Identify which cell holds the provided text, then report its [X, Y] central coordinate. 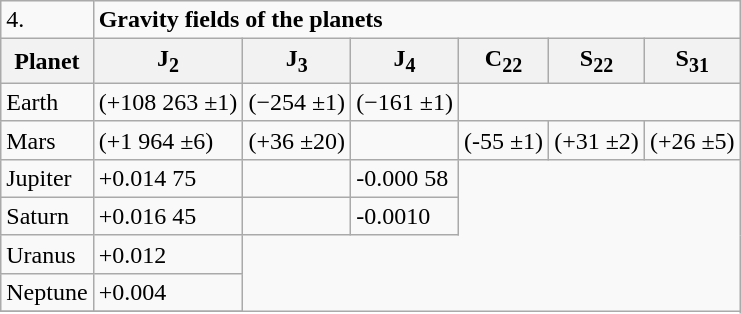
+0.012 [168, 254]
-0.000 58 [405, 178]
Uranus [47, 254]
Saturn [47, 216]
Gravity fields of the planets [416, 20]
J4 [405, 61]
Earth [47, 102]
+0.016 45 [168, 216]
-0.0010 [405, 216]
(+26 ±5) [692, 140]
4. [47, 20]
Jupiter [47, 178]
(−161 ±1) [405, 102]
+0.004 [168, 292]
S22 [597, 61]
(+108 263 ±1) [168, 102]
J3 [297, 61]
+0.014 75 [168, 178]
Neptune [47, 292]
(−254 ±1) [297, 102]
S31 [692, 61]
(+1 964 ±6) [168, 140]
J2 [168, 61]
(-55 ±1) [503, 140]
Planet [47, 61]
(+36 ±20) [297, 140]
(+31 ±2) [597, 140]
C22 [503, 61]
Mars [47, 140]
